Return the [X, Y] coordinate for the center point of the cell that contains the specified text.  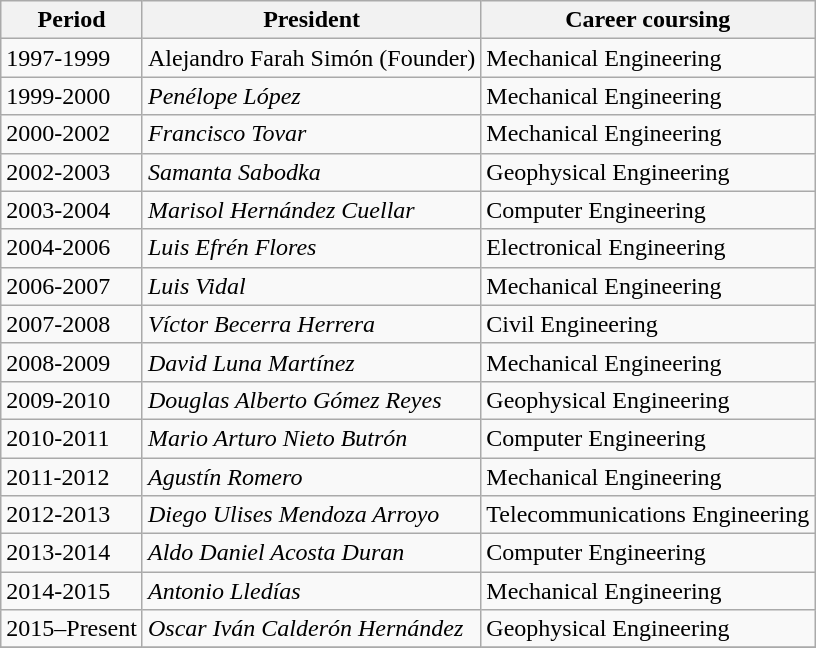
2010-2011 [72, 438]
Oscar Iván Calderón Hernández [311, 629]
2006-2007 [72, 286]
2013-2014 [72, 553]
Aldo Daniel Acosta Duran [311, 553]
Civil Engineering [648, 324]
2015–Present [72, 629]
David Luna Martínez [311, 362]
Telecommunications Engineering [648, 515]
Francisco Tovar [311, 134]
Antonio Lledías [311, 591]
2008-2009 [72, 362]
Career coursing [648, 20]
Luis Vidal [311, 286]
Agustín Romero [311, 477]
Samanta Sabodka [311, 172]
2007-2008 [72, 324]
2000-2002 [72, 134]
2011-2012 [72, 477]
Víctor Becerra Herrera [311, 324]
2002-2003 [72, 172]
2014-2015 [72, 591]
Period [72, 20]
2009-2010 [72, 400]
Mario Arturo Nieto Butrón [311, 438]
2004-2006 [72, 248]
Marisol Hernández Cuellar [311, 210]
Diego Ulises Mendoza Arroyo [311, 515]
1997-1999 [72, 58]
Douglas Alberto Gómez Reyes [311, 400]
2003-2004 [72, 210]
1999-2000 [72, 96]
Electronical Engineering [648, 248]
President [311, 20]
2012-2013 [72, 515]
Alejandro Farah Simón (Founder) [311, 58]
Penélope López [311, 96]
Luis Efrén Flores [311, 248]
